Detect which cell encompasses the target text, then output its (x, y) center coordinate. 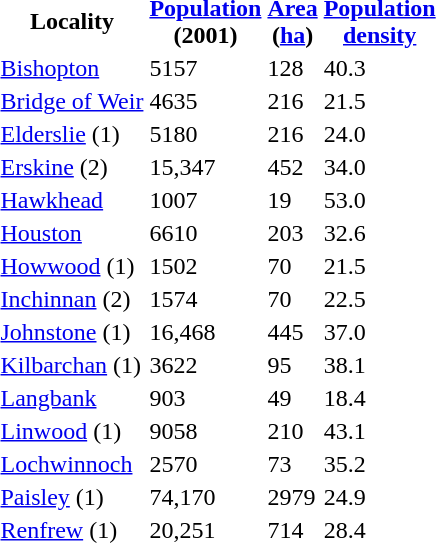
5157 (206, 68)
452 (292, 167)
903 (206, 398)
2979 (292, 497)
1574 (206, 299)
1502 (206, 266)
15,347 (206, 167)
445 (292, 332)
4635 (206, 101)
210 (292, 431)
3622 (206, 365)
19 (292, 200)
49 (292, 398)
95 (292, 365)
203 (292, 233)
2570 (206, 464)
9058 (206, 431)
74,170 (206, 497)
73 (292, 464)
6610 (206, 233)
128 (292, 68)
16,468 (206, 332)
5180 (206, 134)
1007 (206, 200)
